Pinpoint the cell where the given text exists, returning its (x, y) midpoint coordinate. 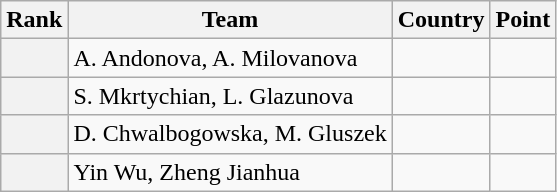
Yin Wu, Zheng Jianhua (230, 172)
Country (441, 20)
Point (523, 20)
Rank (34, 20)
A. Andonova, A. Milovanova (230, 58)
S. Mkrtychian, L. Glazunova (230, 96)
D. Chwalbogowska, M. Gluszek (230, 134)
Team (230, 20)
